From the cell containing the given text, extract its center point as [X, Y] coordinate. 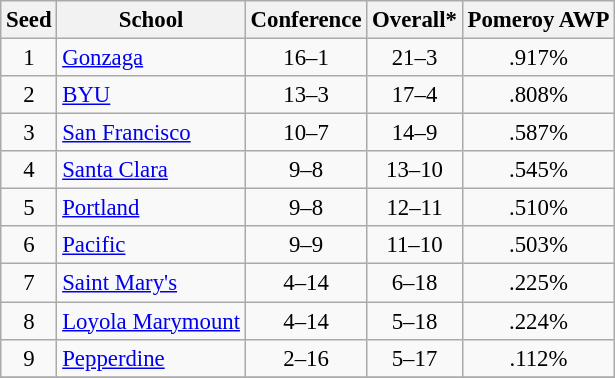
BYU [151, 95]
3 [29, 133]
5–17 [414, 358]
Pomeroy AWP [538, 20]
6–18 [414, 283]
Overall* [414, 20]
.225% [538, 283]
5 [29, 208]
.224% [538, 321]
4 [29, 170]
Saint Mary's [151, 283]
14–9 [414, 133]
.510% [538, 208]
School [151, 20]
.917% [538, 58]
Seed [29, 20]
11–10 [414, 245]
8 [29, 321]
Santa Clara [151, 170]
2 [29, 95]
10–7 [306, 133]
17–4 [414, 95]
Gonzaga [151, 58]
13–10 [414, 170]
.545% [538, 170]
.503% [538, 245]
7 [29, 283]
Loyola Marymount [151, 321]
.112% [538, 358]
12–11 [414, 208]
Pepperdine [151, 358]
Pacific [151, 245]
2–16 [306, 358]
9–9 [306, 245]
.808% [538, 95]
Portland [151, 208]
13–3 [306, 95]
.587% [538, 133]
6 [29, 245]
16–1 [306, 58]
9 [29, 358]
Conference [306, 20]
San Francisco [151, 133]
21–3 [414, 58]
1 [29, 58]
5–18 [414, 321]
